Output the (X, Y) coordinate of the center of the cell containing the given text.  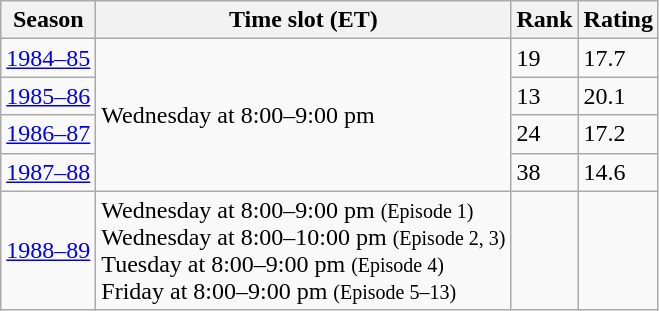
1986–87 (48, 134)
1984–85 (48, 58)
38 (544, 172)
24 (544, 134)
1988–89 (48, 250)
20.1 (618, 96)
Rank (544, 20)
17.2 (618, 134)
14.6 (618, 172)
Time slot (ET) (304, 20)
13 (544, 96)
1985–86 (48, 96)
19 (544, 58)
Season (48, 20)
Wednesday at 8:00–9:00 pm (304, 115)
Rating (618, 20)
1987–88 (48, 172)
17.7 (618, 58)
